Find where the given text appears and provide that cell's center as [x, y] coordinate. 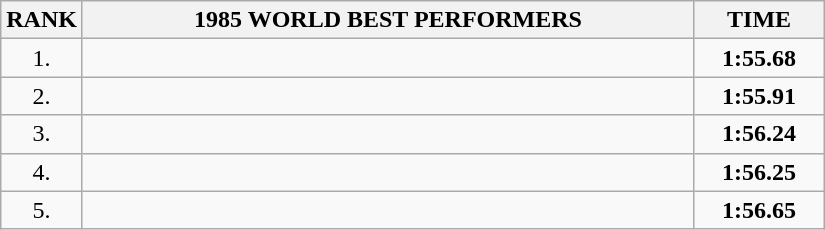
1985 WORLD BEST PERFORMERS [388, 20]
1:55.68 [760, 58]
1:56.65 [760, 210]
2. [42, 96]
TIME [760, 20]
1:56.24 [760, 134]
1:55.91 [760, 96]
3. [42, 134]
1:56.25 [760, 172]
1. [42, 58]
RANK [42, 20]
5. [42, 210]
4. [42, 172]
